Output the [X, Y] coordinate of the center of the cell containing the given text.  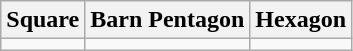
Barn Pentagon [168, 20]
Hexagon [301, 20]
Square [43, 20]
